From the cell containing the given text, extract its center point as (X, Y) coordinate. 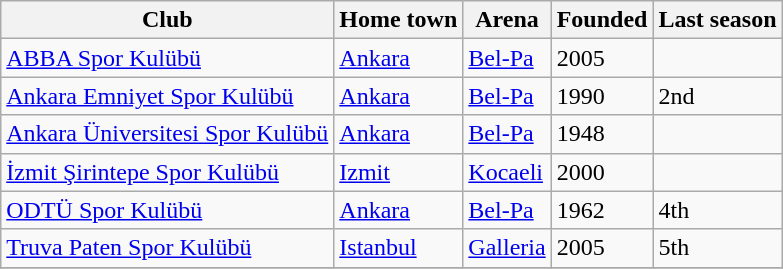
Ankara Üniversitesi Spor Kulübü (168, 134)
Kocaeli (507, 172)
Istanbul (398, 248)
Truva Paten Spor Kulübü (168, 248)
ODTÜ Spor Kulübü (168, 210)
4th (718, 210)
5th (718, 248)
1962 (602, 210)
1948 (602, 134)
ABBA Spor Kulübü (168, 58)
Izmit (398, 172)
Last season (718, 20)
2000 (602, 172)
Founded (602, 20)
2nd (718, 96)
Home town (398, 20)
İzmit Şirintepe Spor Kulübü (168, 172)
Ankara Emniyet Spor Kulübü (168, 96)
Club (168, 20)
1990 (602, 96)
Galleria (507, 248)
Arena (507, 20)
